Determine the [X, Y] coordinate at the center of the cell enclosing the given text.  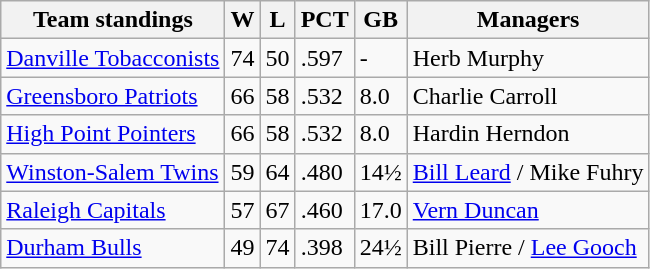
50 [278, 58]
Team standings [113, 20]
Bill Pierre / Lee Gooch [528, 248]
Danville Tobacconists [113, 58]
Bill Leard / Mike Fuhry [528, 172]
Raleigh Capitals [113, 210]
Winston-Salem Twins [113, 172]
.460 [324, 210]
L [278, 20]
57 [242, 210]
64 [278, 172]
Charlie Carroll [528, 96]
Herb Murphy [528, 58]
PCT [324, 20]
59 [242, 172]
24½ [380, 248]
17.0 [380, 210]
Vern Duncan [528, 210]
Managers [528, 20]
High Point Pointers [113, 134]
.480 [324, 172]
Hardin Herndon [528, 134]
Durham Bulls [113, 248]
67 [278, 210]
14½ [380, 172]
W [242, 20]
GB [380, 20]
.597 [324, 58]
Greensboro Patriots [113, 96]
- [380, 58]
.398 [324, 248]
49 [242, 248]
